Pinpoint the cell where the given text exists, returning its [X, Y] midpoint coordinate. 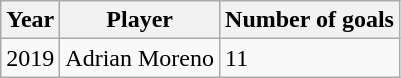
Number of goals [310, 20]
Year [30, 20]
Player [140, 20]
11 [310, 58]
2019 [30, 58]
Adrian Moreno [140, 58]
